Extract the (X, Y) coordinate from the center of the cell holding the provided text.  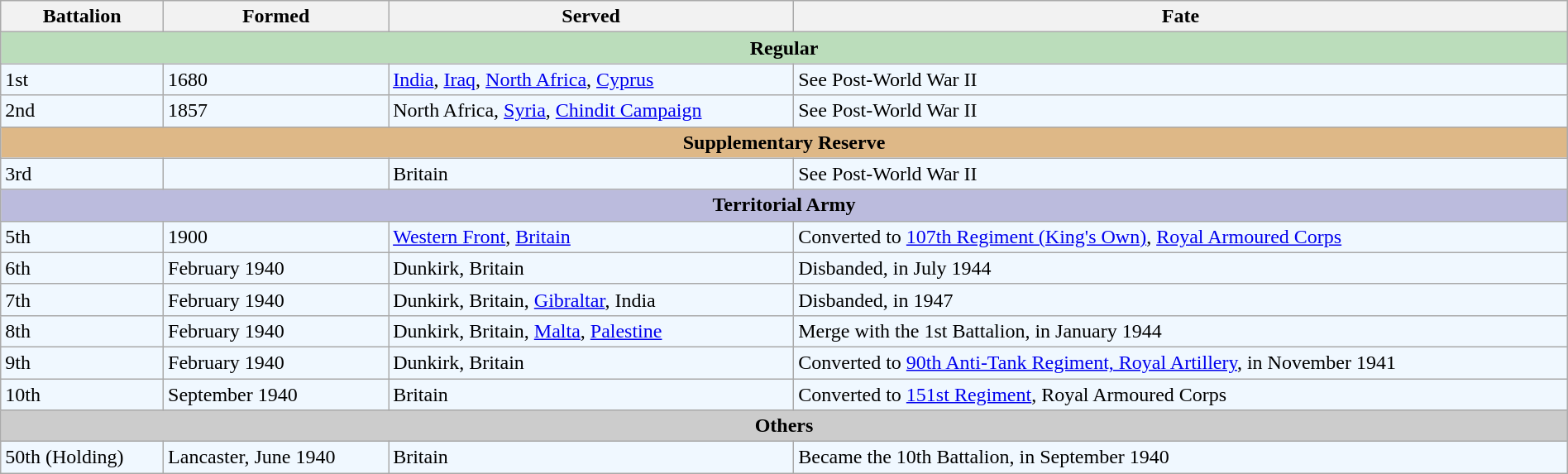
India, Iraq, North Africa, Cyprus (591, 79)
Dunkirk, Britain, Gibraltar, India (591, 299)
Converted to 107th Regiment (King's Own), Royal Armoured Corps (1181, 237)
Converted to 90th Anti-Tank Regiment, Royal Artillery, in November 1941 (1181, 362)
September 1940 (276, 395)
Fate (1181, 17)
2nd (83, 111)
Dunkirk, Britain, Malta, Palestine (591, 331)
North Africa, Syria, Chindit Campaign (591, 111)
Disbanded, in July 1944 (1181, 268)
10th (83, 395)
1900 (276, 237)
3rd (83, 174)
Converted to 151st Regiment, Royal Armoured Corps (1181, 395)
1st (83, 79)
1680 (276, 79)
Territorial Army (784, 205)
9th (83, 362)
Others (784, 426)
50th (Holding) (83, 457)
Battalion (83, 17)
Formed (276, 17)
Lancaster, June 1940 (276, 457)
Supplementary Reserve (784, 142)
6th (83, 268)
Became the 10th Battalion, in September 1940 (1181, 457)
1857 (276, 111)
Served (591, 17)
Regular (784, 48)
7th (83, 299)
Disbanded, in 1947 (1181, 299)
Western Front, Britain (591, 237)
8th (83, 331)
5th (83, 237)
Merge with the 1st Battalion, in January 1944 (1181, 331)
